Return (x, y) of the center of cell containing provided text 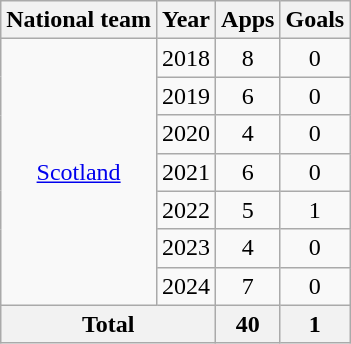
Year (186, 20)
2020 (186, 134)
2023 (186, 248)
2019 (186, 96)
7 (248, 286)
40 (248, 324)
2021 (186, 172)
Goals (315, 20)
National team (79, 20)
5 (248, 210)
2024 (186, 286)
2018 (186, 58)
Apps (248, 20)
Scotland (79, 172)
8 (248, 58)
Total (108, 324)
2022 (186, 210)
